Scan for the cell matching the given text and deliver its (X, Y) coordinate at center. 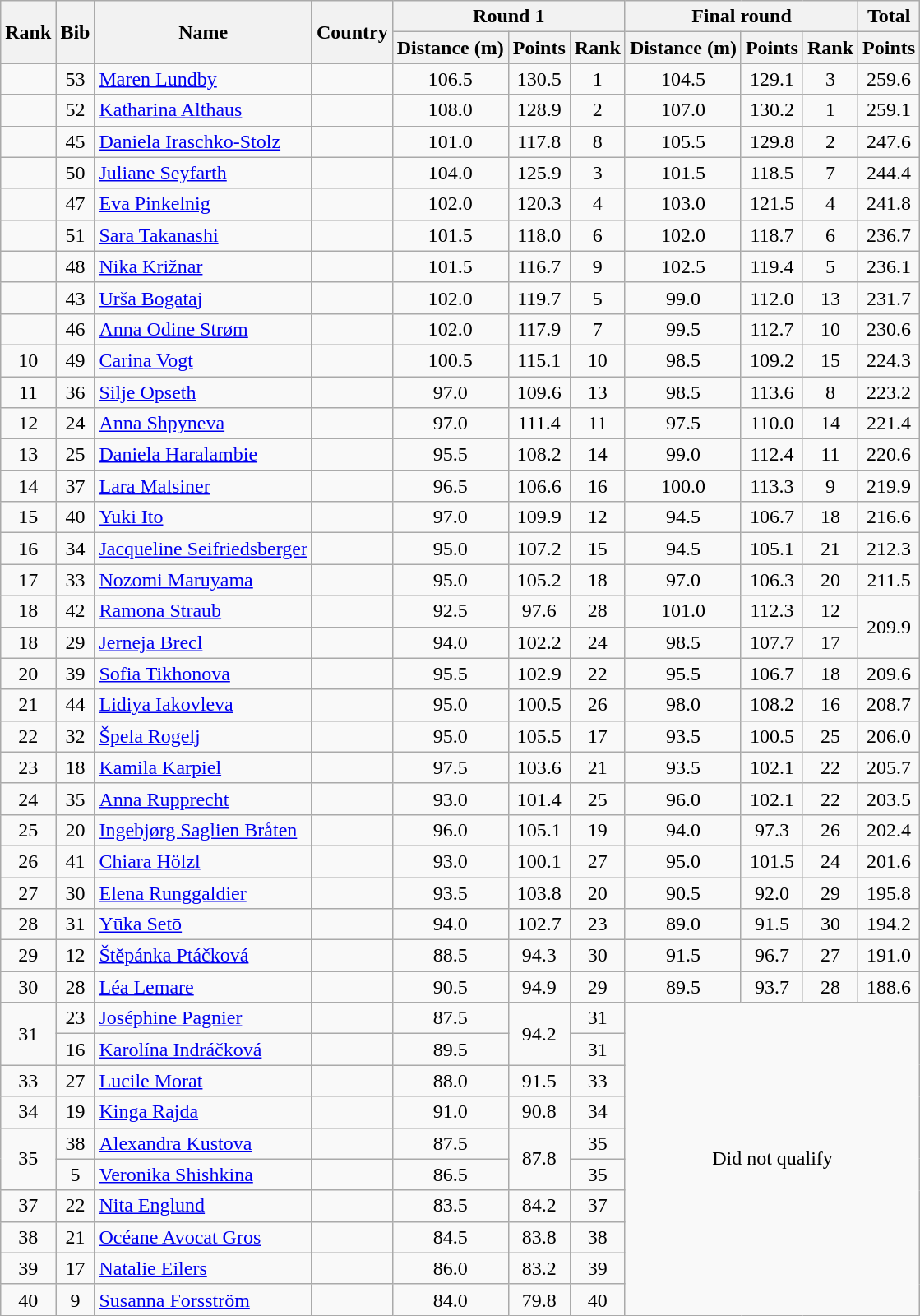
86.0 (451, 1268)
Country (352, 32)
112.4 (771, 455)
Anna Rupprecht (204, 799)
94.2 (539, 1034)
106.5 (451, 79)
195.8 (890, 892)
216.6 (890, 517)
Katharina Althaus (204, 110)
46 (76, 329)
Alexandra Kustova (204, 1143)
Elena Runggaldier (204, 892)
202.4 (890, 830)
130.2 (771, 110)
Kinga Rajda (204, 1112)
106.3 (771, 580)
44 (76, 705)
231.7 (890, 298)
Nozomi Maruyama (204, 580)
209.9 (890, 627)
Yuki Ito (204, 517)
48 (76, 266)
102.2 (539, 642)
100.1 (539, 861)
Léa Lemare (204, 987)
Ramona Straub (204, 611)
Océane Avocat Gros (204, 1237)
106.6 (539, 486)
191.0 (890, 956)
259.1 (890, 110)
88.0 (451, 1081)
224.3 (890, 360)
91.0 (451, 1112)
223.2 (890, 392)
206.0 (890, 736)
208.7 (890, 705)
107.2 (539, 549)
107.7 (771, 642)
Bib (76, 32)
129.1 (771, 79)
104.0 (451, 173)
Yūka Setō (204, 924)
Total (890, 16)
212.3 (890, 549)
53 (76, 79)
113.3 (771, 486)
Sara Takanashi (204, 235)
98.0 (682, 705)
219.9 (890, 486)
50 (76, 173)
83.5 (451, 1206)
Sofia Tikhonova (204, 674)
101.4 (539, 799)
Anna Odine Strøm (204, 329)
93.7 (771, 987)
120.3 (539, 204)
125.9 (539, 173)
102.5 (682, 266)
84.2 (539, 1206)
Natalie Eilers (204, 1268)
203.5 (890, 799)
47 (76, 204)
94.9 (539, 987)
Daniela Iraschko-Stolz (204, 141)
119.7 (539, 298)
52 (76, 110)
Susanna Forsström (204, 1300)
94.3 (539, 956)
Eva Pinkelnig (204, 204)
92.5 (451, 611)
129.8 (771, 141)
Štěpánka Ptáčková (204, 956)
51 (76, 235)
32 (76, 736)
79.8 (539, 1300)
236.1 (890, 266)
236.7 (890, 235)
118.0 (539, 235)
Chiara Hölzl (204, 861)
45 (76, 141)
115.1 (539, 360)
201.6 (890, 861)
Juliane Seyfarth (204, 173)
49 (76, 360)
43 (76, 298)
Silje Opseth (204, 392)
Joséphine Pagnier (204, 1018)
86.5 (451, 1175)
87.8 (539, 1159)
Veronika Shishkina (204, 1175)
Nika Križnar (204, 266)
100.0 (682, 486)
92.0 (771, 892)
Anna Shpyneva (204, 424)
Maren Lundby (204, 79)
130.5 (539, 79)
Urša Bogataj (204, 298)
Špela Rogelj (204, 736)
113.6 (771, 392)
Ingebjørg Saglien Bråten (204, 830)
Jacqueline Seifriedsberger (204, 549)
103.6 (539, 767)
Did not qualify (772, 1160)
209.6 (890, 674)
118.7 (771, 235)
108.0 (451, 110)
205.7 (890, 767)
121.5 (771, 204)
84.5 (451, 1237)
97.6 (539, 611)
89.0 (682, 924)
241.8 (890, 204)
230.6 (890, 329)
Carina Vogt (204, 360)
118.5 (771, 173)
221.4 (890, 424)
96.7 (771, 956)
42 (76, 611)
Name (204, 32)
109.6 (539, 392)
83.2 (539, 1268)
41 (76, 861)
Daniela Haralambie (204, 455)
117.8 (539, 141)
104.5 (682, 79)
96.5 (451, 486)
102.9 (539, 674)
194.2 (890, 924)
90.8 (539, 1112)
Final round (742, 16)
107.0 (682, 110)
Lucile Morat (204, 1081)
112.7 (771, 329)
116.7 (539, 266)
88.5 (451, 956)
Lidiya Iakovleva (204, 705)
247.6 (890, 141)
244.4 (890, 173)
103.8 (539, 892)
Kamila Karpiel (204, 767)
259.6 (890, 79)
112.0 (771, 298)
111.4 (539, 424)
83.8 (539, 1237)
97.3 (771, 830)
188.6 (890, 987)
112.3 (771, 611)
109.9 (539, 517)
117.9 (539, 329)
Lara Malsiner (204, 486)
110.0 (771, 424)
128.9 (539, 110)
36 (76, 392)
119.4 (771, 266)
109.2 (771, 360)
211.5 (890, 580)
Nita Englund (204, 1206)
103.0 (682, 204)
105.2 (539, 580)
102.7 (539, 924)
99.5 (682, 329)
Round 1 (508, 16)
Karolína Indráčková (204, 1050)
220.6 (890, 455)
84.0 (451, 1300)
Jerneja Brecl (204, 642)
